Determine the [x, y] coordinate at the center of the cell enclosing the given text.  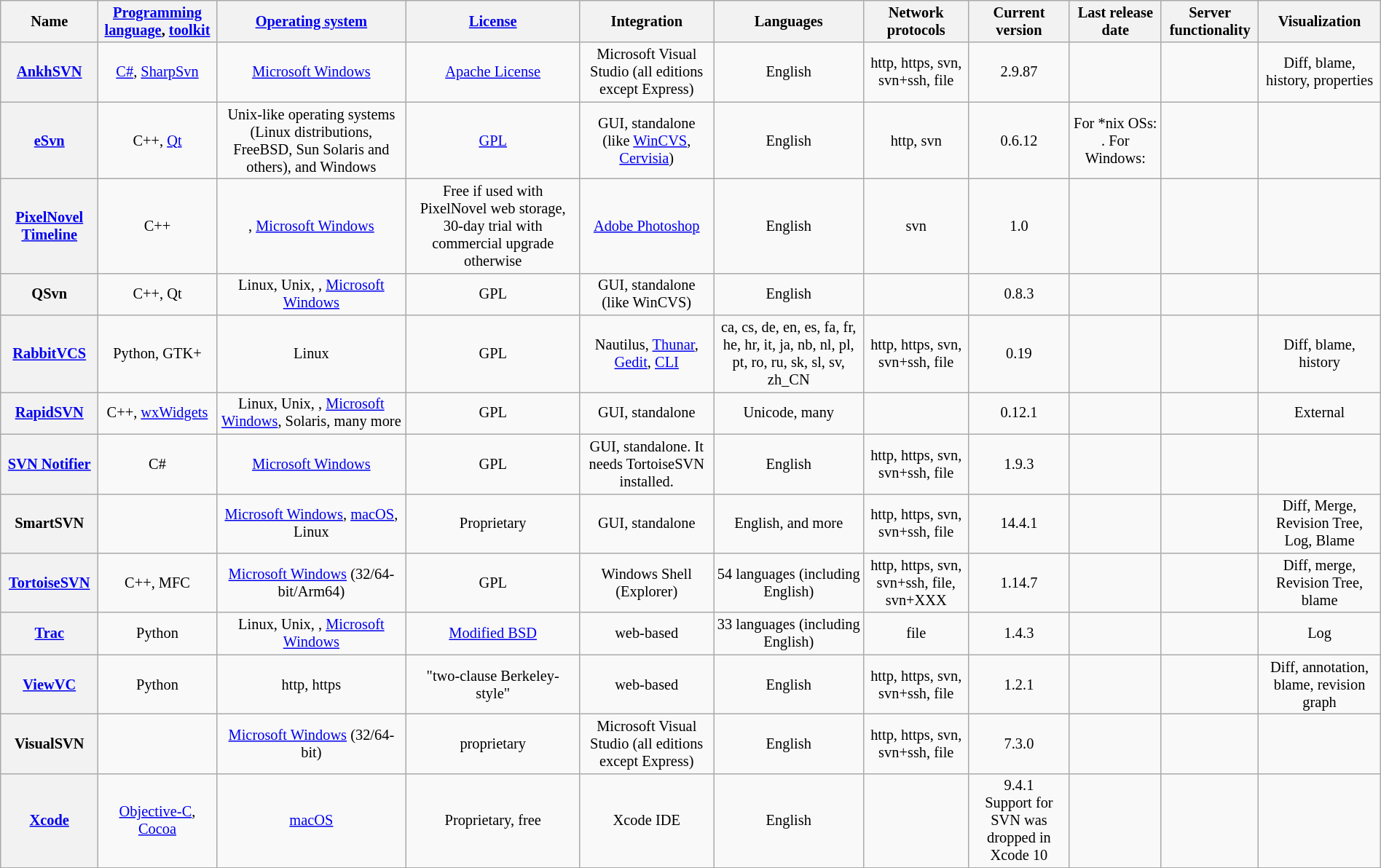
proprietary [493, 743]
Languages [789, 21]
1.14.7 [1020, 583]
Diff, blame, history [1320, 354]
"two-clause Berkeley-style" [493, 684]
54 languages (including English) [789, 583]
Microsoft Windows (32/64-bit) [311, 743]
Modified BSD [493, 634]
0.6.12 [1020, 141]
SVN Notifier [50, 464]
PixelNovel Timeline [50, 226]
English, and more [789, 524]
Proprietary [493, 524]
1.2.1 [1020, 684]
Proprietary, free [493, 821]
svn [916, 226]
Last release date [1115, 21]
1.4.3 [1020, 634]
VisualSVN [50, 743]
Python, GTK+ [157, 354]
Diff, blame, history, properties [1320, 72]
Unix-like operating systems (Linux distributions, FreeBSD, Sun Solaris and others), and Windows [311, 141]
1.9.3 [1020, 464]
Microsoft Windows, macOS, Linux [311, 524]
0.8.3 [1020, 294]
QSvn [50, 294]
Apache License [493, 72]
GUI, standalone (like WinCVS, Cervisia) [647, 141]
GUI, standalone. It needs TortoiseSVN installed. [647, 464]
TortoiseSVN [50, 583]
Network protocols [916, 21]
Adobe Photoshop [647, 226]
http, https, svn, svn+ssh, file, svn+XXX [916, 583]
Nautilus, Thunar, Gedit, CLI [647, 354]
Free if used with PixelNovel web storage, 30-day trial with commercial upgrade otherwise [493, 226]
Linux, Unix, , Microsoft Windows, Solaris, many more [311, 413]
Microsoft Windows (32/64-bit/Arm64) [311, 583]
Name [50, 21]
Diff, merge, Revision Tree, blame [1320, 583]
macOS [311, 821]
SmartSVN [50, 524]
C++, MFC [157, 583]
Xcode IDE [647, 821]
Programming language, toolkit [157, 21]
Linux [311, 354]
External [1320, 413]
Xcode [50, 821]
0.12.1 [1020, 413]
C# [157, 464]
1.0 [1020, 226]
C++, wxWidgets [157, 413]
http, svn [916, 141]
9.4.1Support for SVN was dropped in Xcode 10 [1020, 821]
Diff, Merge, Revision Tree, Log, Blame [1320, 524]
2.9.87 [1020, 72]
7.3.0 [1020, 743]
file [916, 634]
http, https [311, 684]
Trac [50, 634]
Diff, annotation, blame, revision graph [1320, 684]
, Microsoft Windows [311, 226]
Current version [1020, 21]
RapidSVN [50, 413]
14.4.1 [1020, 524]
Windows Shell (Explorer) [647, 583]
For *nix OSs: . For Windows: [1115, 141]
C++ [157, 226]
RabbitVCS [50, 354]
GUI, standalone (like WinCVS) [647, 294]
33 languages (including English) [789, 634]
0.19 [1020, 354]
License [493, 21]
C#, SharpSvn [157, 72]
ViewVC [50, 684]
Log [1320, 634]
Operating system [311, 21]
Visualization [1320, 21]
eSvn [50, 141]
Server functionality [1210, 21]
Integration [647, 21]
AnkhSVN [50, 72]
Unicode, many [789, 413]
ca, cs, de, en, es, fa, fr, he, hr, it, ja, nb, nl, pl, pt, ro, ru, sk, sl, sv, zh_CN [789, 354]
Objective-C, Cocoa [157, 821]
